Capture the cell that displays the provided text and extract its (x, y) central coordinate. 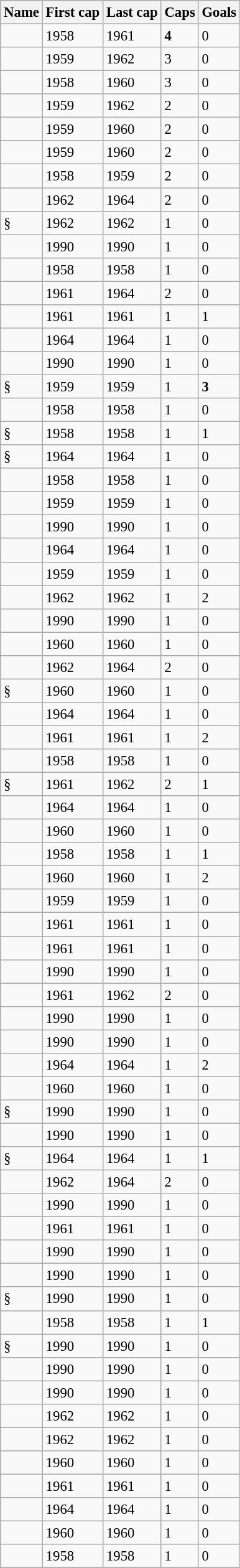
Last cap (132, 12)
Goals (219, 12)
Caps (180, 12)
Name (22, 12)
First cap (72, 12)
4 (180, 36)
